Locate the cell with the specified text and output its (x, y) center coordinate. 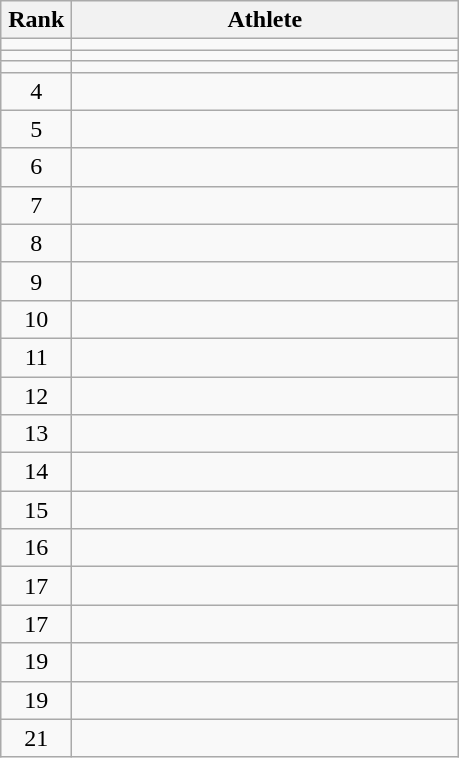
12 (36, 395)
9 (36, 281)
5 (36, 129)
8 (36, 243)
21 (36, 738)
13 (36, 434)
Athlete (265, 20)
15 (36, 510)
7 (36, 205)
16 (36, 548)
10 (36, 319)
14 (36, 472)
4 (36, 91)
6 (36, 167)
Rank (36, 20)
11 (36, 357)
